Search for the cell housing the specified text and yield its [x, y] center coordinate. 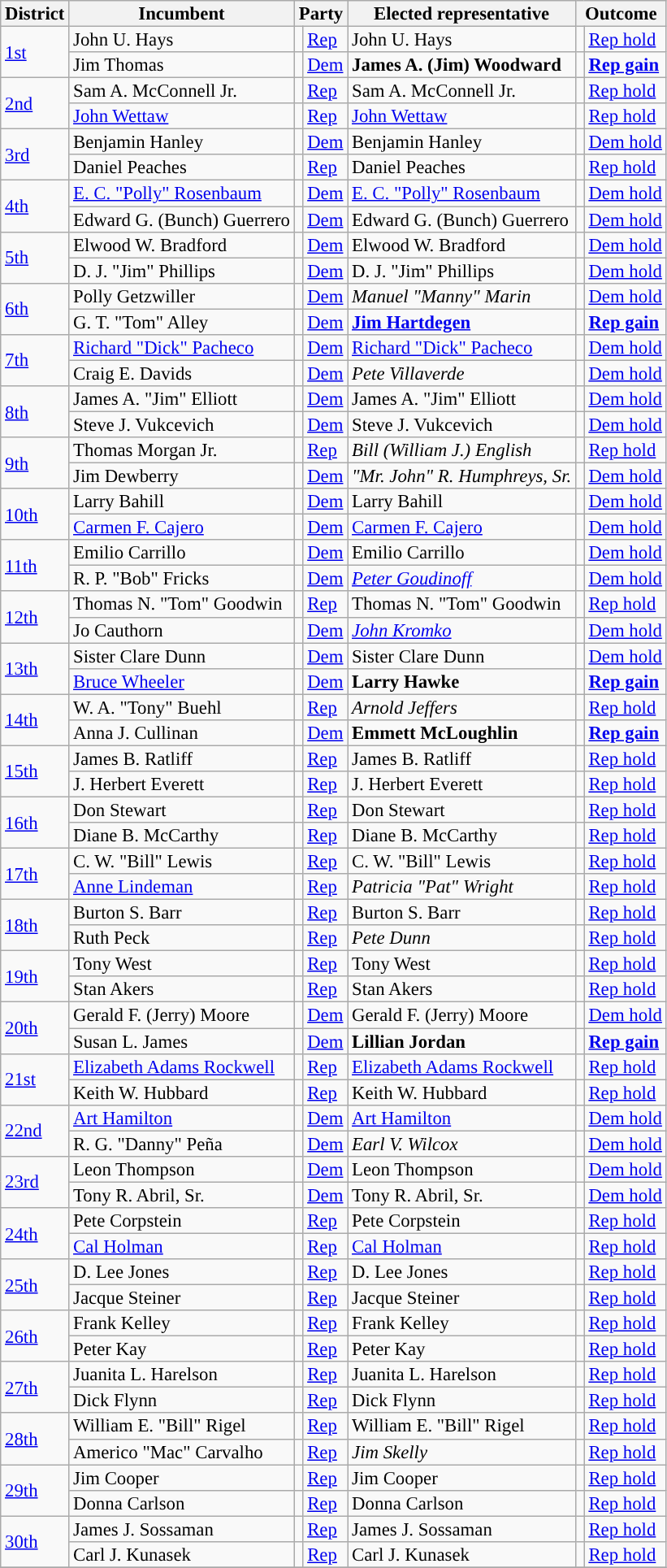
30th [35, 1541]
Anna J. Cullinan [182, 733]
Craig E. Davids [182, 373]
16th [35, 823]
Elected representative [461, 14]
20th [35, 1027]
R. G. "Danny" Peña [182, 1144]
6th [35, 309]
18th [35, 925]
25th [35, 1284]
Thomas Morgan Jr. [182, 450]
W. A. "Tony" Buehl [182, 707]
19th [35, 977]
4th [35, 206]
Jim Dewberry [182, 476]
Manuel "Manny" Marin [461, 296]
Pete Dunn [461, 938]
1st [35, 52]
Pete Villaverde [461, 373]
2nd [35, 104]
12th [35, 618]
James A. (Jim) Woodward [461, 65]
Susan L. James [182, 1041]
R. P. "Bob" Fricks [182, 579]
Jim Skelly [461, 1452]
Polly Getzwiller [182, 296]
Ruth Peck [182, 938]
26th [35, 1336]
15th [35, 771]
District [35, 14]
14th [35, 720]
Anne Lindeman [182, 887]
8th [35, 411]
Jo Cauthorn [182, 630]
27th [35, 1387]
Jim Hartdegen [461, 322]
17th [35, 875]
Patricia "Pat" Wright [461, 887]
29th [35, 1491]
Americo "Mac" Carvalho [182, 1452]
22nd [35, 1130]
11th [35, 566]
John Kromko [461, 630]
Outcome [621, 14]
5th [35, 257]
Bill (William J.) English [461, 450]
28th [35, 1439]
7th [35, 361]
23rd [35, 1182]
Incumbent [182, 14]
Arnold Jeffers [461, 707]
Lillian Jordan [461, 1041]
Party [320, 14]
G. T. "Tom" Alley [182, 322]
Peter Goudinoff [461, 579]
Earl V. Wilcox [461, 1144]
10th [35, 514]
Emmett McLoughlin [461, 733]
9th [35, 463]
24th [35, 1234]
Larry Hawke [461, 681]
21st [35, 1079]
13th [35, 668]
Jim Thomas [182, 65]
"Mr. John" R. Humphreys, Sr. [461, 476]
Bruce Wheeler [182, 681]
3rd [35, 154]
